Extract the [x, y] coordinate from the center of the cell holding the provided text.  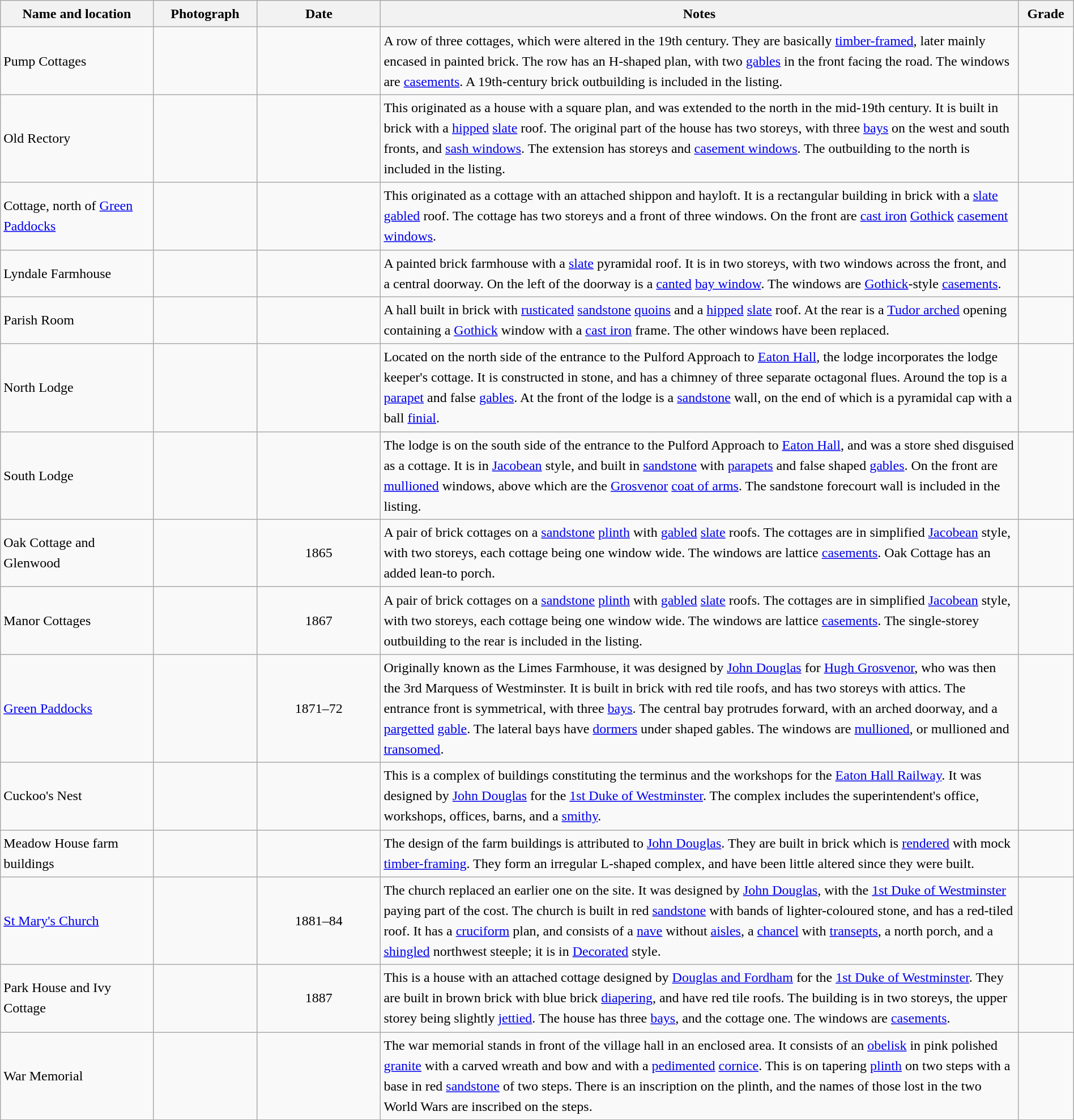
Park House and Ivy Cottage [77, 999]
North Lodge [77, 387]
Old Rectory [77, 138]
Manor Cottages [77, 621]
Meadow House farm buildings [77, 854]
Oak Cottage and Glenwood [77, 553]
1881–84 [319, 921]
Cottage, north of Green Paddocks [77, 216]
Date [319, 14]
Lyndale Farmhouse [77, 273]
Name and location [77, 14]
Notes [699, 14]
War Memorial [77, 1076]
Green Paddocks [77, 708]
Cuckoo's Nest [77, 796]
St Mary's Church [77, 921]
South Lodge [77, 476]
Photograph [205, 14]
Parish Room [77, 320]
1887 [319, 999]
1865 [319, 553]
Pump Cottages [77, 61]
1871–72 [319, 708]
1867 [319, 621]
Grade [1046, 14]
